Provide the [X, Y] coordinate of the cell's center where the given text is located.  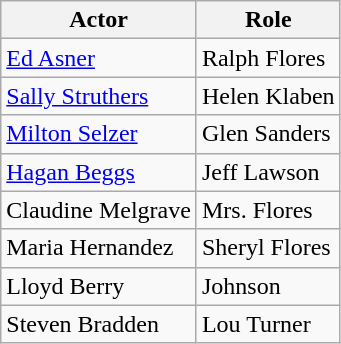
Hagan Beggs [99, 172]
Sheryl Flores [268, 248]
Milton Selzer [99, 134]
Sally Struthers [99, 96]
Ralph Flores [268, 58]
Ed Asner [99, 58]
Lou Turner [268, 324]
Mrs. Flores [268, 210]
Jeff Lawson [268, 172]
Steven Bradden [99, 324]
Johnson [268, 286]
Helen Klaben [268, 96]
Role [268, 20]
Maria Hernandez [99, 248]
Claudine Melgrave [99, 210]
Actor [99, 20]
Lloyd Berry [99, 286]
Glen Sanders [268, 134]
